From the cell containing the given text, extract its center point as (X, Y) coordinate. 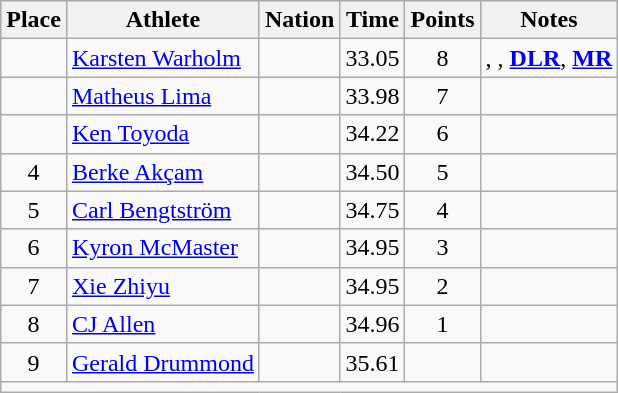
, , DLR, MR (549, 58)
Berke Akçam (162, 172)
CJ Allen (162, 324)
33.98 (372, 96)
1 (442, 324)
Carl Bengtström (162, 210)
Kyron McMaster (162, 248)
34.22 (372, 134)
33.05 (372, 58)
Notes (549, 20)
34.50 (372, 172)
Gerald Drummond (162, 362)
35.61 (372, 362)
Ken Toyoda (162, 134)
Karsten Warholm (162, 58)
Place (34, 20)
Nation (299, 20)
2 (442, 286)
9 (34, 362)
Points (442, 20)
Athlete (162, 20)
34.96 (372, 324)
Matheus Lima (162, 96)
Xie Zhiyu (162, 286)
Time (372, 20)
34.75 (372, 210)
3 (442, 248)
